Identify which cell holds the provided text, then report its [x, y] central coordinate. 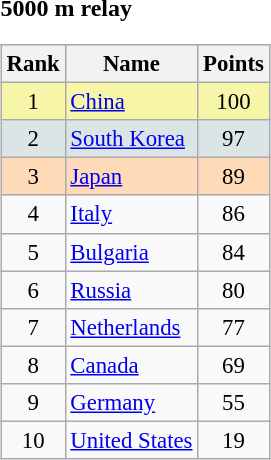
South Korea [132, 139]
Name [132, 64]
United States [132, 440]
5 [33, 252]
Germany [132, 402]
86 [234, 214]
China [132, 102]
97 [234, 139]
84 [234, 252]
Russia [132, 290]
1 [33, 102]
77 [234, 327]
100 [234, 102]
3 [33, 177]
4 [33, 214]
89 [234, 177]
19 [234, 440]
Bulgaria [132, 252]
55 [234, 402]
Netherlands [132, 327]
7 [33, 327]
Japan [132, 177]
Italy [132, 214]
9 [33, 402]
Rank [33, 64]
Points [234, 64]
6 [33, 290]
8 [33, 365]
2 [33, 139]
10 [33, 440]
69 [234, 365]
80 [234, 290]
Canada [132, 365]
